Find where the given text appears and provide that cell's center as (X, Y) coordinate. 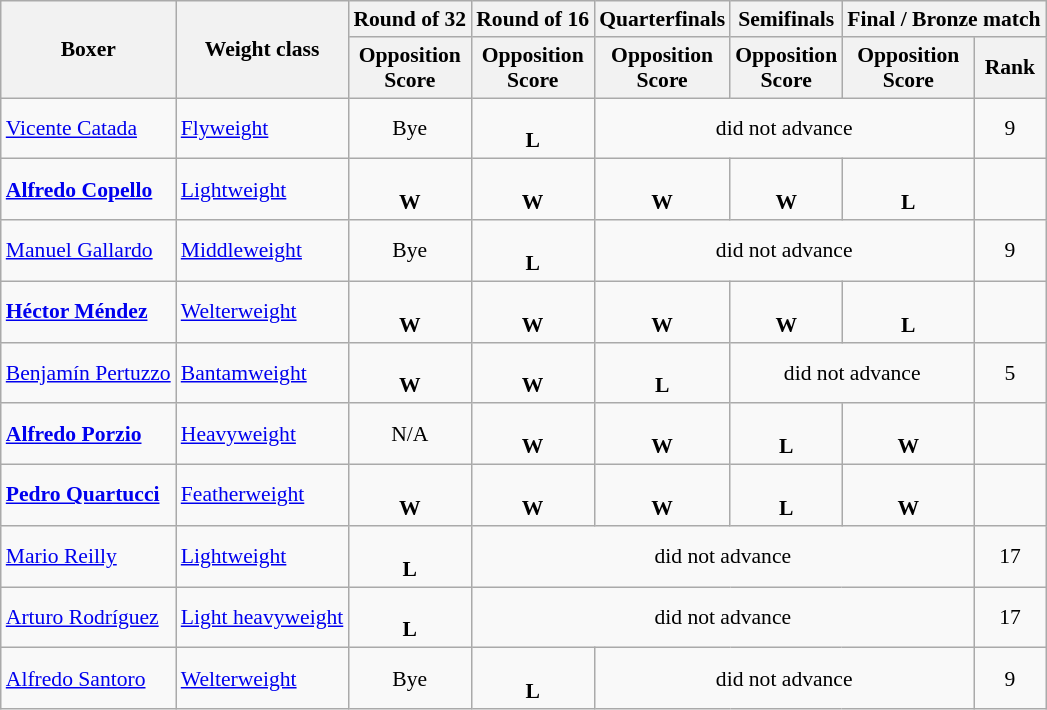
Featherweight (262, 496)
Benjamín Pertuzzo (88, 372)
Boxer (88, 50)
Héctor Méndez (88, 312)
Round of 16 (532, 19)
Rank (1010, 68)
Alfredo Copello (88, 190)
Bantamweight (262, 372)
Alfredo Porzio (88, 434)
Mario Reilly (88, 556)
N/A (410, 434)
Pedro Quartucci (88, 496)
Final / Bronze match (944, 19)
Round of 32 (410, 19)
Semifinals (786, 19)
Flyweight (262, 128)
Manuel Gallardo (88, 250)
Light heavyweight (262, 618)
5 (1010, 372)
Arturo Rodríguez (88, 618)
Weight class (262, 50)
Vicente Catada (88, 128)
Alfredo Santoro (88, 678)
Heavyweight (262, 434)
Middleweight (262, 250)
Quarterfinals (662, 19)
